From the cell containing the given text, extract its center point as (x, y) coordinate. 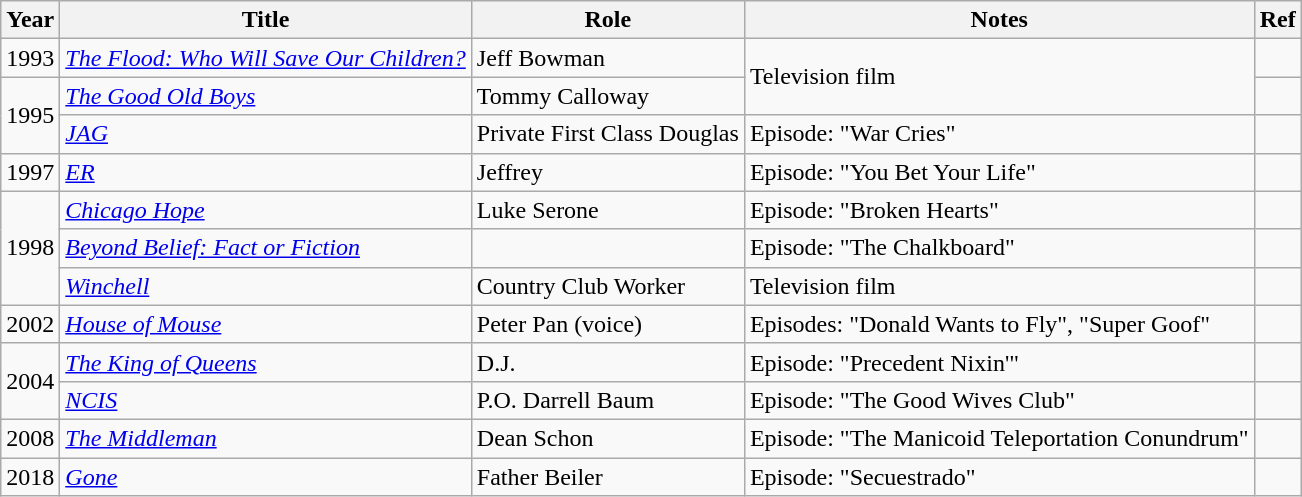
1998 (30, 248)
Episode: "The Manicoid Teleportation Conundrum" (999, 438)
House of Mouse (266, 324)
Ref (1278, 20)
NCIS (266, 400)
1993 (30, 58)
Episode: "You Bet Your Life" (999, 172)
2002 (30, 324)
The Middleman (266, 438)
Chicago Hope (266, 210)
Episodes: "Donald Wants to Fly", "Super Goof" (999, 324)
Episode: "Secuestrado" (999, 477)
1995 (30, 115)
ER (266, 172)
P.O. Darrell Baum (608, 400)
Private First Class Douglas (608, 134)
Episode: "Broken Hearts" (999, 210)
The King of Queens (266, 362)
Episode: "The Chalkboard" (999, 248)
2004 (30, 381)
Father Beiler (608, 477)
Episode: "War Cries" (999, 134)
Role (608, 20)
Peter Pan (voice) (608, 324)
1997 (30, 172)
Winchell (266, 286)
D.J. (608, 362)
Jeff Bowman (608, 58)
Episode: "The Good Wives Club" (999, 400)
Country Club Worker (608, 286)
Tommy Calloway (608, 96)
Luke Serone (608, 210)
Beyond Belief: Fact or Fiction (266, 248)
Episode: "Precedent Nixin'" (999, 362)
Gone (266, 477)
Title (266, 20)
Jeffrey (608, 172)
2008 (30, 438)
The Flood: Who Will Save Our Children? (266, 58)
The Good Old Boys (266, 96)
Year (30, 20)
2018 (30, 477)
Dean Schon (608, 438)
JAG (266, 134)
Notes (999, 20)
